Extract the (X, Y) coordinate from the center of the cell holding the provided text.  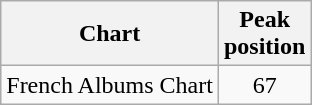
Peakposition (264, 34)
67 (264, 85)
French Albums Chart (110, 85)
Chart (110, 34)
